Provide the [x, y] coordinate of the cell's center where the given text is located.  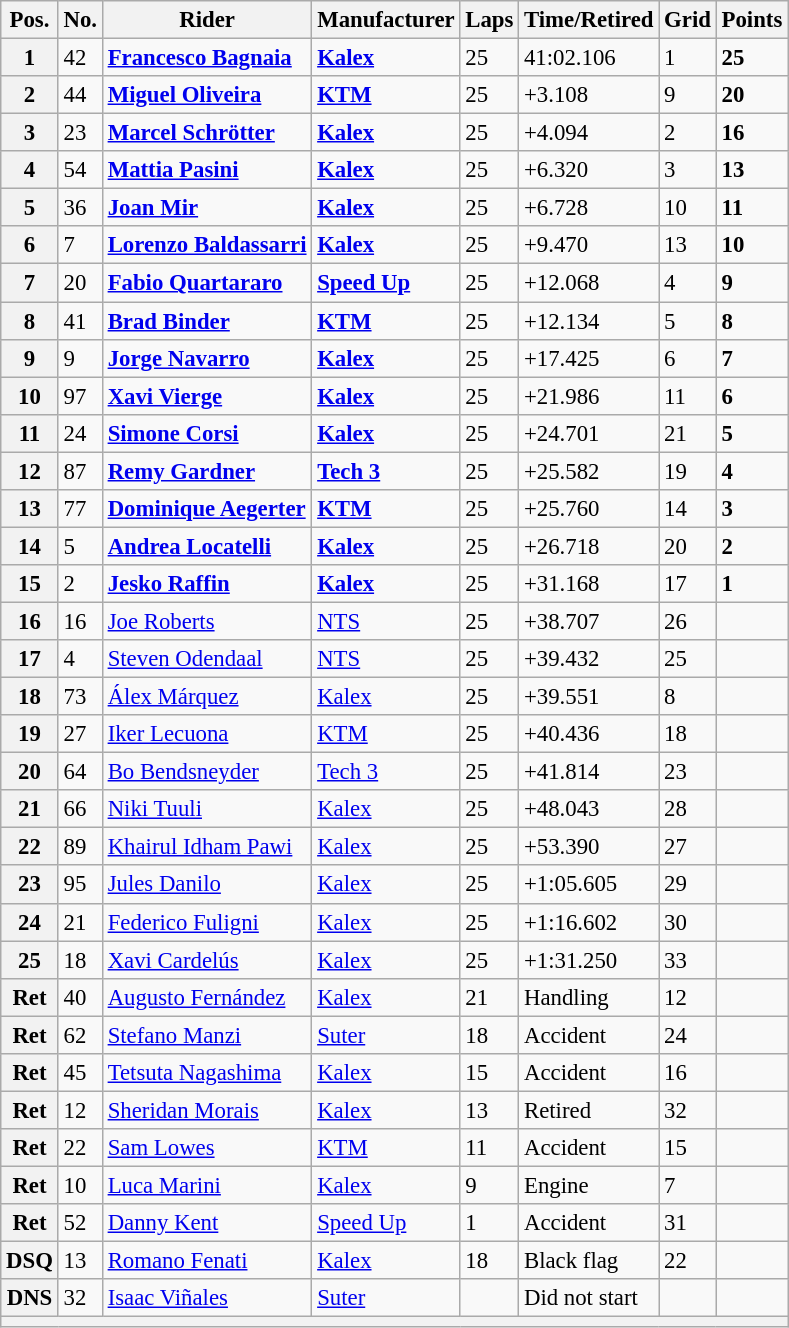
Bo Bendsneyder [207, 772]
Time/Retired [589, 20]
Grid [688, 20]
Álex Márquez [207, 697]
+4.094 [589, 133]
DSQ [30, 1261]
Simone Corsi [207, 433]
Rider [207, 20]
+1:05.605 [589, 885]
Xavi Vierge [207, 396]
54 [80, 170]
+12.134 [589, 321]
26 [688, 621]
73 [80, 697]
Augusto Fernández [207, 997]
Retired [589, 1110]
Tetsuta Nagashima [207, 1073]
Handling [589, 997]
52 [80, 1223]
+1:16.602 [589, 922]
30 [688, 922]
Khairul Idham Pawi [207, 847]
Did not start [589, 1298]
Dominique Aegerter [207, 509]
+38.707 [589, 621]
Romano Fenati [207, 1261]
33 [688, 960]
+25.760 [589, 509]
Remy Gardner [207, 471]
Luca Marini [207, 1185]
31 [688, 1223]
29 [688, 885]
41 [80, 321]
+40.436 [589, 734]
Danny Kent [207, 1223]
+9.470 [589, 245]
+26.718 [589, 546]
64 [80, 772]
Fabio Quartararo [207, 283]
+24.701 [589, 433]
Engine [589, 1185]
Joe Roberts [207, 621]
Francesco Bagnaia [207, 58]
+6.320 [589, 170]
Xavi Cardelús [207, 960]
Brad Binder [207, 321]
Federico Fuligni [207, 922]
+21.986 [589, 396]
No. [80, 20]
41:02.106 [589, 58]
77 [80, 509]
Jorge Navarro [207, 358]
45 [80, 1073]
40 [80, 997]
DNS [30, 1298]
42 [80, 58]
Miguel Oliveira [207, 95]
Steven Odendaal [207, 659]
Niki Tuuli [207, 809]
+17.425 [589, 358]
Stefano Manzi [207, 1035]
Jules Danilo [207, 885]
Points [752, 20]
Jesko Raffin [207, 584]
+12.068 [589, 283]
+6.728 [589, 208]
+3.108 [589, 95]
+41.814 [589, 772]
Sam Lowes [207, 1148]
Isaac Viñales [207, 1298]
Mattia Pasini [207, 170]
89 [80, 847]
87 [80, 471]
Joan Mir [207, 208]
+1:31.250 [589, 960]
Marcel Schrötter [207, 133]
+48.043 [589, 809]
+31.168 [589, 584]
97 [80, 396]
+25.582 [589, 471]
66 [80, 809]
62 [80, 1035]
44 [80, 95]
+39.551 [589, 697]
36 [80, 208]
Pos. [30, 20]
Iker Lecuona [207, 734]
Andrea Locatelli [207, 546]
28 [688, 809]
+53.390 [589, 847]
Laps [490, 20]
Lorenzo Baldassarri [207, 245]
Sheridan Morais [207, 1110]
+39.432 [589, 659]
Manufacturer [386, 20]
95 [80, 885]
Black flag [589, 1261]
